Capture the cell that displays the provided text and extract its [x, y] central coordinate. 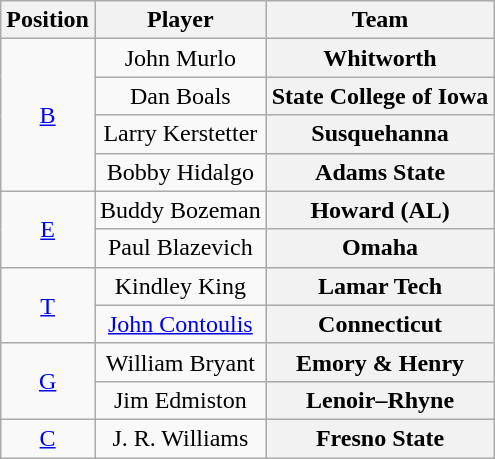
Lenoir–Rhyne [380, 400]
G [48, 381]
E [48, 229]
Kindley King [180, 286]
Position [48, 20]
B [48, 115]
Jim Edmiston [180, 400]
William Bryant [180, 362]
Omaha [380, 248]
J. R. Williams [180, 438]
Dan Boals [180, 96]
Fresno State [380, 438]
Howard (AL) [380, 210]
Lamar Tech [380, 286]
Paul Blazevich [180, 248]
C [48, 438]
John Contoulis [180, 324]
Buddy Bozeman [180, 210]
Player [180, 20]
John Murlo [180, 58]
Susquehanna [380, 134]
Emory & Henry [380, 362]
State College of Iowa [380, 96]
Team [380, 20]
T [48, 305]
Connecticut [380, 324]
Whitworth [380, 58]
Bobby Hidalgo [180, 172]
Larry Kerstetter [180, 134]
Adams State [380, 172]
